Detect which cell encompasses the target text, then output its [X, Y] center coordinate. 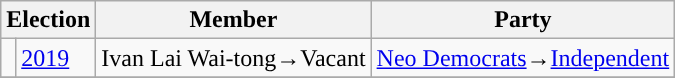
Party [523, 20]
2019 [56, 58]
Neo Democrats→Independent [523, 58]
Ivan Lai Wai-tong→Vacant [234, 58]
Member [234, 20]
Election [48, 20]
